Output the [x, y] coordinate of the center of the cell containing the given text.  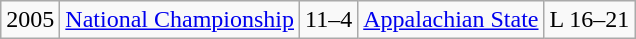
2005 [30, 20]
Appalachian State [451, 20]
National Championship [180, 20]
11–4 [329, 20]
L 16–21 [590, 20]
